Extract the [X, Y] coordinate from the center of the cell holding the provided text.  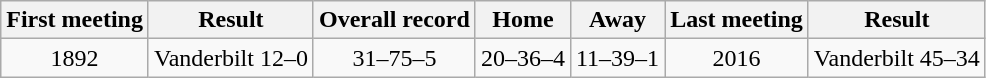
Vanderbilt 12–0 [230, 58]
Home [522, 20]
11–39–1 [617, 58]
Last meeting [737, 20]
Overall record [394, 20]
1892 [75, 58]
First meeting [75, 20]
Away [617, 20]
31–75–5 [394, 58]
20–36–4 [522, 58]
Vanderbilt 45–34 [896, 58]
2016 [737, 58]
